Provide the (x, y) coordinate of the cell's center where the given text is located.  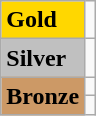
Gold (43, 20)
Silver (43, 58)
Bronze (43, 96)
